Return [X, Y] of the center of cell containing provided text 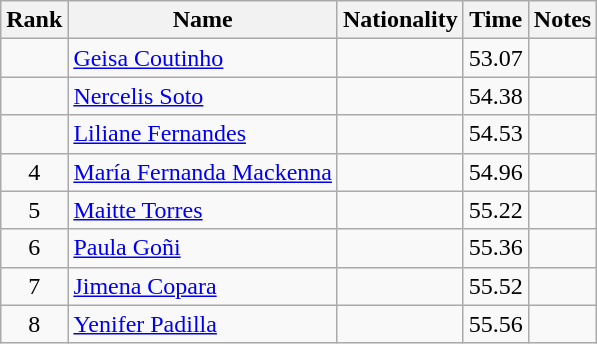
54.38 [496, 96]
Notes [562, 20]
6 [34, 248]
Name [203, 20]
54.53 [496, 134]
55.22 [496, 210]
Nationality [400, 20]
55.56 [496, 324]
55.52 [496, 286]
54.96 [496, 172]
5 [34, 210]
Nercelis Soto [203, 96]
Jimena Copara [203, 286]
Paula Goñi [203, 248]
53.07 [496, 58]
Geisa Coutinho [203, 58]
4 [34, 172]
Liliane Fernandes [203, 134]
Rank [34, 20]
8 [34, 324]
7 [34, 286]
María Fernanda Mackenna [203, 172]
Maitte Torres [203, 210]
Time [496, 20]
55.36 [496, 248]
Yenifer Padilla [203, 324]
